From the cell containing the given text, extract its center point as (x, y) coordinate. 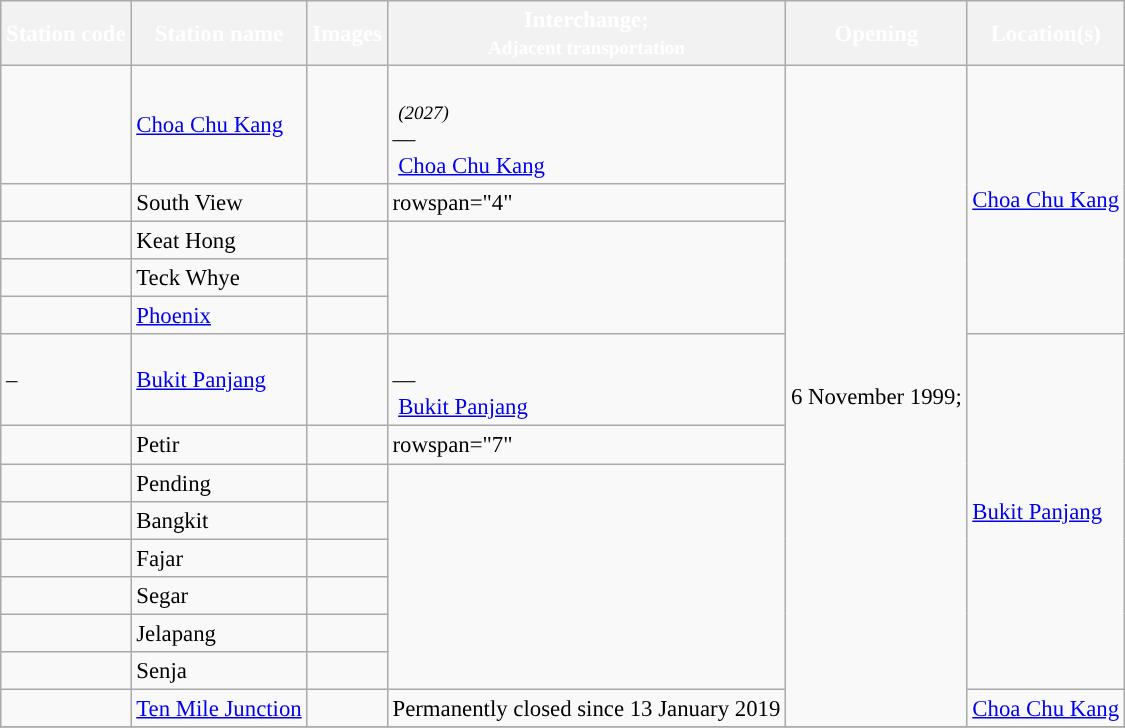
Interchange;Adjacent transportation (586, 34)
Permanently closed since 13 January 2019 (586, 708)
Station code (66, 34)
Petir (219, 445)
Teck Whye (219, 278)
Fajar (219, 558)
rowspan="7" (586, 445)
Keat Hong (219, 241)
(2027)― Choa Chu Kang (586, 126)
Pending (219, 483)
― Bukit Panjang (586, 380)
Opening (876, 34)
6 November 1999; (876, 396)
South View (219, 203)
Jelapang (219, 633)
Station name (219, 34)
Location(s) (1046, 34)
Phoenix (219, 316)
Images (347, 34)
rowspan="4" (586, 203)
– (66, 380)
Segar (219, 595)
Ten Mile Junction (219, 708)
Bangkit (219, 520)
Senja (219, 671)
